Scan for the cell matching the given text and deliver its (X, Y) coordinate at center. 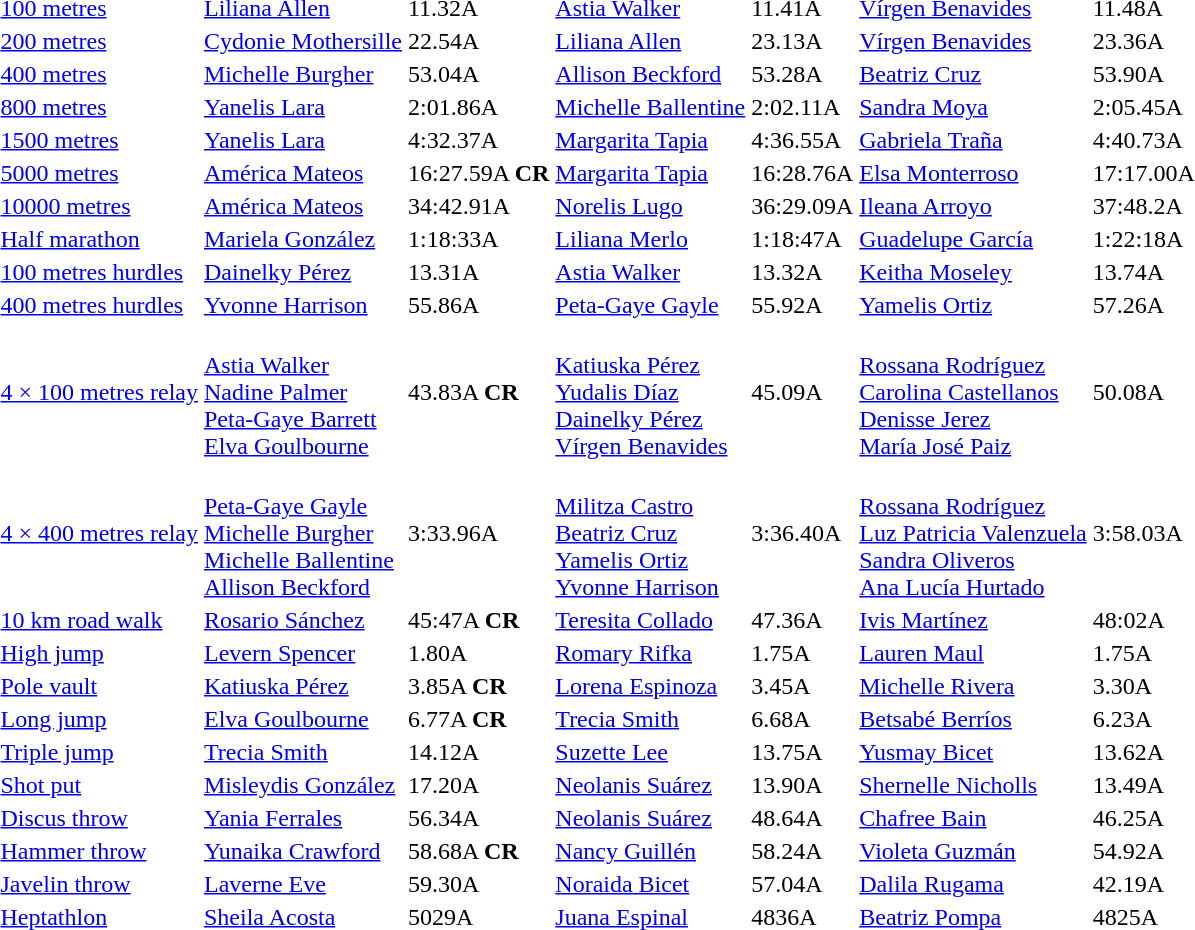
Rosario Sánchez (302, 620)
13.31A (478, 272)
53.04A (478, 74)
59.30A (478, 884)
Gabriela Traña (973, 140)
Elsa Monterroso (973, 173)
Mariela González (302, 239)
Liliana Merlo (650, 239)
2:02.11A (802, 107)
55.86A (478, 305)
Dainelky Pérez (302, 272)
Lorena Espinoza (650, 686)
Violeta Guzmán (973, 851)
23.13A (802, 41)
Allison Beckford (650, 74)
Michelle Ballentine (650, 107)
Beatriz Cruz (973, 74)
Astia WalkerNadine PalmerPeta-Gaye BarrettElva Goulbourne (302, 392)
47.36A (802, 620)
Rossana RodríguezCarolina CastellanosDenisse JerezMaría José Paiz (973, 392)
16:27.59A CR (478, 173)
36:29.09A (802, 206)
Liliana Allen (650, 41)
Yvonne Harrison (302, 305)
55.92A (802, 305)
Astia Walker (650, 272)
13.90A (802, 785)
45:47A CR (478, 620)
Michelle Burgher (302, 74)
57.04A (802, 884)
Romary Rifka (650, 653)
Norelis Lugo (650, 206)
13.75A (802, 752)
56.34A (478, 818)
6.68A (802, 719)
3.45A (802, 686)
Peta-Gaye Gayle (650, 305)
1:18:47A (802, 239)
Ileana Arroyo (973, 206)
Rossana RodríguezLuz Patricia ValenzuelaSandra OliverosAna Lucía Hurtado (973, 533)
Vírgen Benavides (973, 41)
Elva Goulbourne (302, 719)
Teresita Collado (650, 620)
3:36.40A (802, 533)
Katiuska Pérez (302, 686)
48.64A (802, 818)
58.24A (802, 851)
Nancy Guillén (650, 851)
4:36.55A (802, 140)
43.83A CR (478, 392)
58.68A CR (478, 851)
22.54A (478, 41)
Sandra Moya (973, 107)
1.80A (478, 653)
Laverne Eve (302, 884)
Shernelle Nicholls (973, 785)
Chafree Bain (973, 818)
45.09A (802, 392)
34:42.91A (478, 206)
1:18:33A (478, 239)
Misleydis González (302, 785)
Dalila Rugama (973, 884)
3.85A CR (478, 686)
Levern Spencer (302, 653)
Katiuska PérezYudalis DíazDainelky PérezVírgen Benavides (650, 392)
Lauren Maul (973, 653)
Yusmay Bicet (973, 752)
Suzette Lee (650, 752)
Ivis Martínez (973, 620)
1.75A (802, 653)
Noraida Bicet (650, 884)
6.77A CR (478, 719)
16:28.76A (802, 173)
14.12A (478, 752)
Keitha Moseley (973, 272)
17.20A (478, 785)
Peta-Gaye GayleMichelle BurgherMichelle BallentineAllison Beckford (302, 533)
Yamelis Ortiz (973, 305)
Militza CastroBeatriz CruzYamelis OrtizYvonne Harrison (650, 533)
13.32A (802, 272)
2:01.86A (478, 107)
Michelle Rivera (973, 686)
53.28A (802, 74)
Cydonie Mothersille (302, 41)
3:33.96A (478, 533)
Yunaika Crawford (302, 851)
Guadelupe García (973, 239)
Yania Ferrales (302, 818)
4:32.37A (478, 140)
Betsabé Berríos (973, 719)
